Identify which cell holds the provided text, then report its (X, Y) central coordinate. 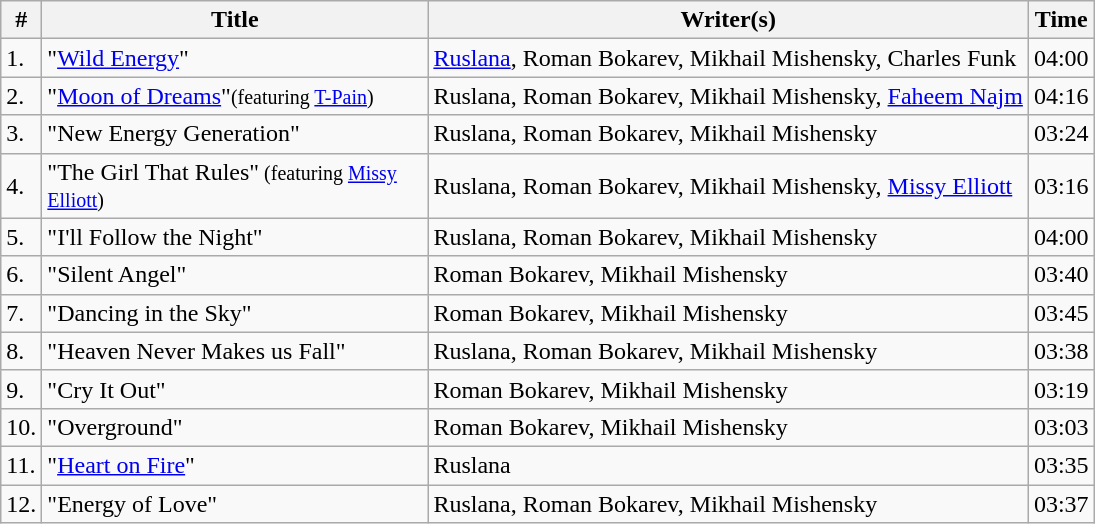
"Cry It Out" (235, 389)
"New Energy Generation" (235, 134)
Time (1061, 20)
Title (235, 20)
Ruslana, Roman Bokarev, Mikhail Mishensky, Faheem Najm (728, 96)
03:40 (1061, 275)
12. (22, 503)
"Overground" (235, 427)
"Dancing in the Sky" (235, 313)
7. (22, 313)
Ruslana (728, 465)
10. (22, 427)
03:37 (1061, 503)
03:38 (1061, 351)
"Energy of Love" (235, 503)
6. (22, 275)
# (22, 20)
Ruslana, Roman Bokarev, Mikhail Mishensky, Charles Funk (728, 58)
"Heart on Fire" (235, 465)
03:24 (1061, 134)
03:19 (1061, 389)
"I'll Follow the Night" (235, 237)
"Silent Angel" (235, 275)
03:45 (1061, 313)
03:16 (1061, 186)
"The Girl That Rules" (featuring Missy Elliott) (235, 186)
Writer(s) (728, 20)
4. (22, 186)
Ruslana, Roman Bokarev, Mikhail Mishensky, Missy Elliott (728, 186)
11. (22, 465)
03:03 (1061, 427)
3. (22, 134)
9. (22, 389)
"Heaven Never Makes us Fall" (235, 351)
2. (22, 96)
8. (22, 351)
5. (22, 237)
"Wild Energy" (235, 58)
03:35 (1061, 465)
1. (22, 58)
"Moon of Dreams"(featuring T-Pain) (235, 96)
04:16 (1061, 96)
